Provide the [X, Y] coordinate of the cell's center where the given text is located.  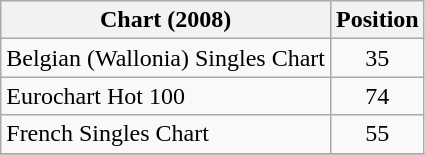
55 [377, 134]
Chart (2008) [166, 20]
74 [377, 96]
35 [377, 58]
Belgian (Wallonia) Singles Chart [166, 58]
French Singles Chart [166, 134]
Eurochart Hot 100 [166, 96]
Position [377, 20]
